For the text-containing cell, return its midpoint in [X, Y] coordinate format. 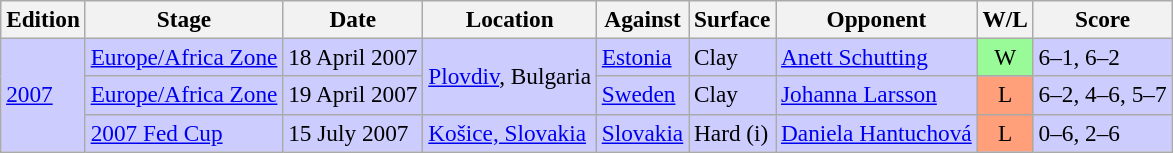
Hard (i) [732, 133]
Location [510, 19]
Surface [732, 19]
Opponent [876, 19]
Date [353, 19]
Against [642, 19]
W [1005, 57]
Anett Schutting [876, 57]
6–2, 4–6, 5–7 [1102, 95]
18 April 2007 [353, 57]
W/L [1005, 19]
19 April 2007 [353, 95]
Daniela Hantuchová [876, 133]
Johanna Larsson [876, 95]
Sweden [642, 95]
2007 [44, 94]
Slovakia [642, 133]
Plovdiv, Bulgaria [510, 76]
Score [1102, 19]
2007 Fed Cup [184, 133]
Estonia [642, 57]
Edition [44, 19]
Košice, Slovakia [510, 133]
6–1, 6–2 [1102, 57]
Stage [184, 19]
0–6, 2–6 [1102, 133]
15 July 2007 [353, 133]
